Return the (x, y) coordinate for the center point of the cell that contains the specified text.  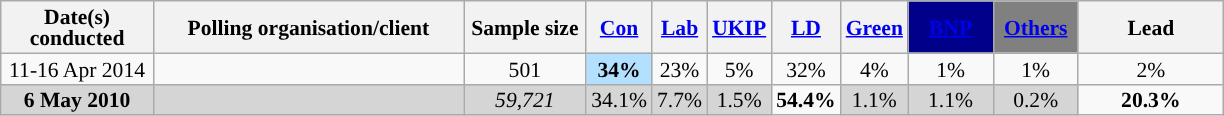
Date(s)conducted (78, 27)
2% (1150, 68)
23% (680, 68)
0.2% (1036, 100)
5% (739, 68)
34% (619, 68)
34.1% (619, 100)
Lead (1150, 27)
11-16 Apr 2014 (78, 68)
1.5% (739, 100)
501 (526, 68)
Others (1036, 27)
32% (806, 68)
Sample size (526, 27)
54.4% (806, 100)
BNP (950, 27)
7.7% (680, 100)
4% (874, 68)
Con (619, 27)
Lab (680, 27)
20.3% (1150, 100)
6 May 2010 (78, 100)
LD (806, 27)
59,721 (526, 100)
UKIP (739, 27)
Polling organisation/client (308, 27)
Green (874, 27)
